For the text-containing cell, return its midpoint in [X, Y] coordinate format. 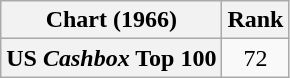
Chart (1966) [112, 20]
US Cashbox Top 100 [112, 58]
Rank [256, 20]
72 [256, 58]
